Return the [x, y] coordinate for the center point of the cell that contains the specified text.  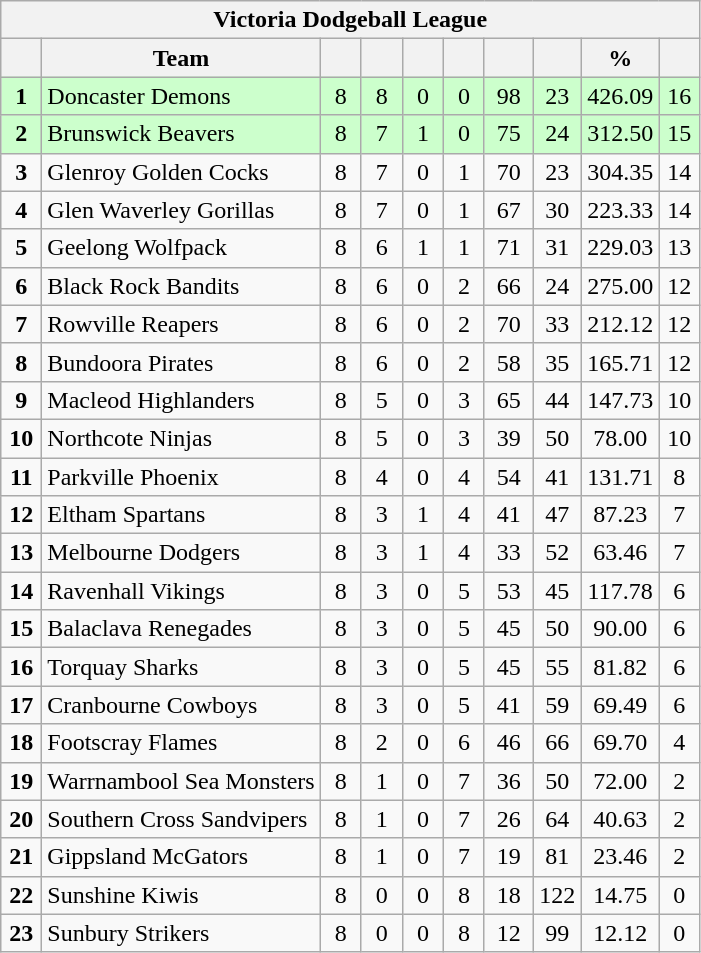
Warrnambool Sea Monsters [181, 781]
26 [508, 819]
Bundoora Pirates [181, 362]
Southern Cross Sandvipers [181, 819]
36 [508, 781]
23.46 [620, 857]
Geelong Wolfpack [181, 248]
21 [22, 857]
165.71 [620, 362]
Glenroy Golden Cocks [181, 172]
81 [558, 857]
Cranbourne Cowboys [181, 705]
Eltham Spartans [181, 515]
Glen Waverley Gorillas [181, 210]
Sunshine Kiwis [181, 895]
Footscray Flames [181, 743]
117.78 [620, 591]
304.35 [620, 172]
55 [558, 667]
9 [22, 400]
223.33 [620, 210]
426.09 [620, 96]
17 [22, 705]
22 [22, 895]
81.82 [620, 667]
Sunbury Strikers [181, 933]
54 [508, 477]
229.03 [620, 248]
90.00 [620, 629]
Northcote Ninjas [181, 438]
72.00 [620, 781]
Melbourne Dodgers [181, 553]
Team [181, 58]
69.70 [620, 743]
Ravenhall Vikings [181, 591]
Rowville Reapers [181, 324]
52 [558, 553]
14.75 [620, 895]
99 [558, 933]
47 [558, 515]
Gippsland McGators [181, 857]
30 [558, 210]
31 [558, 248]
65 [508, 400]
Torquay Sharks [181, 667]
Brunswick Beavers [181, 134]
40.63 [620, 819]
69.49 [620, 705]
312.50 [620, 134]
67 [508, 210]
Doncaster Demons [181, 96]
39 [508, 438]
46 [508, 743]
275.00 [620, 286]
53 [508, 591]
11 [22, 477]
44 [558, 400]
63.46 [620, 553]
58 [508, 362]
Balaclava Renegades [181, 629]
Victoria Dodgeball League [350, 20]
98 [508, 96]
75 [508, 134]
% [620, 58]
147.73 [620, 400]
Black Rock Bandits [181, 286]
122 [558, 895]
212.12 [620, 324]
87.23 [620, 515]
59 [558, 705]
71 [508, 248]
Macleod Highlanders [181, 400]
Parkville Phoenix [181, 477]
64 [558, 819]
20 [22, 819]
35 [558, 362]
78.00 [620, 438]
131.71 [620, 477]
12.12 [620, 933]
